Output the [x, y] coordinate of the center of the cell containing the given text.  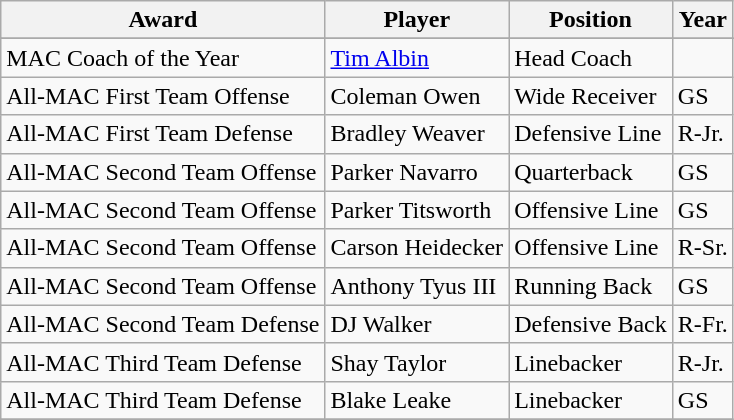
Quarterback [591, 172]
Carson Heidecker [417, 248]
Year [702, 20]
DJ Walker [417, 324]
All-MAC First Team Defense [163, 134]
Parker Titsworth [417, 210]
MAC Coach of the Year [163, 58]
Defensive Line [591, 134]
Head Coach [591, 58]
Tim Albin [417, 58]
Award [163, 20]
R-Sr. [702, 248]
Blake Leake [417, 400]
Wide Receiver [591, 96]
All-MAC Second Team Defense [163, 324]
Bradley Weaver [417, 134]
Coleman Owen [417, 96]
R-Fr. [702, 324]
Player [417, 20]
Defensive Back [591, 324]
Position [591, 20]
Running Back [591, 286]
Anthony Tyus III [417, 286]
Parker Navarro [417, 172]
Shay Taylor [417, 362]
All-MAC First Team Offense [163, 96]
